Pinpoint the cell where the given text exists, returning its [x, y] midpoint coordinate. 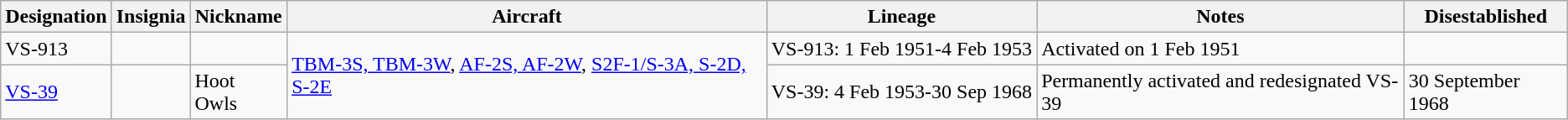
VS-913 [56, 49]
Insignia [151, 17]
VS-39: 4 Feb 1953-30 Sep 1968 [901, 92]
Hoot Owls [239, 92]
TBM-3S, TBM-3W, AF-2S, AF-2W, S2F-1/S-3A, S-2D, S-2E [528, 76]
VS-913: 1 Feb 1951-4 Feb 1953 [901, 49]
Disestablished [1486, 17]
Notes [1221, 17]
Activated on 1 Feb 1951 [1221, 49]
Nickname [239, 17]
Aircraft [528, 17]
30 September 1968 [1486, 92]
Permanently activated and redesignated VS-39 [1221, 92]
Designation [56, 17]
VS-39 [56, 92]
Lineage [901, 17]
